Return (X, Y) of the center of cell containing provided text 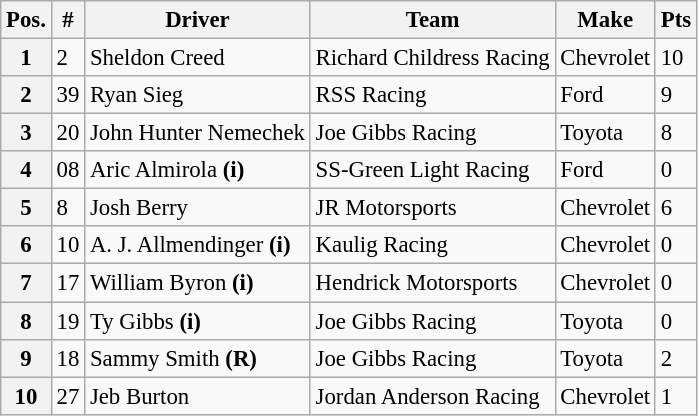
4 (26, 170)
27 (68, 396)
3 (26, 133)
18 (68, 358)
Make (605, 20)
Pos. (26, 20)
Team (432, 20)
Jordan Anderson Racing (432, 396)
A. J. Allmendinger (i) (198, 245)
# (68, 20)
5 (26, 208)
39 (68, 95)
Josh Berry (198, 208)
RSS Racing (432, 95)
Sammy Smith (R) (198, 358)
John Hunter Nemechek (198, 133)
JR Motorsports (432, 208)
SS-Green Light Racing (432, 170)
08 (68, 170)
Pts (676, 20)
19 (68, 321)
Driver (198, 20)
Ty Gibbs (i) (198, 321)
Sheldon Creed (198, 58)
Aric Almirola (i) (198, 170)
Richard Childress Racing (432, 58)
William Byron (i) (198, 283)
Ryan Sieg (198, 95)
Hendrick Motorsports (432, 283)
20 (68, 133)
Kaulig Racing (432, 245)
17 (68, 283)
7 (26, 283)
Jeb Burton (198, 396)
